Return the [X, Y] coordinate for the center point of the cell that contains the specified text.  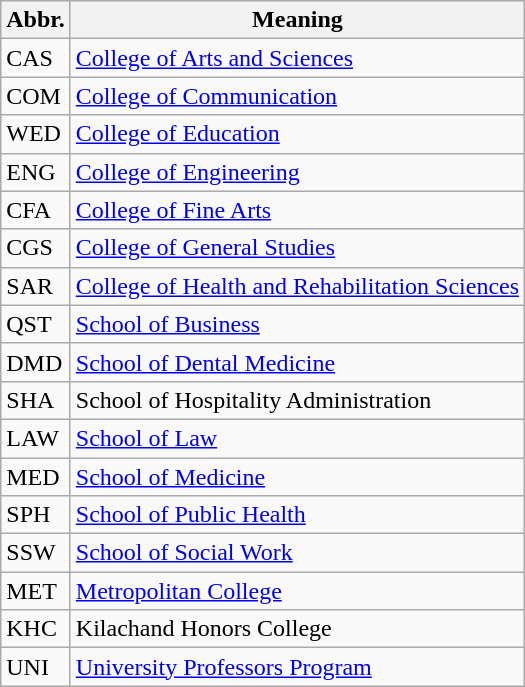
SPH [36, 515]
COM [36, 96]
College of Arts and Sciences [297, 58]
School of Dental Medicine [297, 362]
College of Communication [297, 96]
SHA [36, 400]
ENG [36, 172]
School of Public Health [297, 515]
Kilachand Honors College [297, 629]
WED [36, 134]
School of Social Work [297, 553]
School of Hospitality Administration [297, 400]
SAR [36, 286]
School of Business [297, 324]
University Professors Program [297, 667]
College of Health and Rehabilitation Sciences [297, 286]
UNI [36, 667]
MED [36, 477]
QST [36, 324]
DMD [36, 362]
CAS [36, 58]
College of Engineering [297, 172]
CFA [36, 210]
School of Law [297, 438]
Metropolitan College [297, 591]
LAW [36, 438]
College of Fine Arts [297, 210]
CGS [36, 248]
KHC [36, 629]
School of Medicine [297, 477]
College of Education [297, 134]
College of General Studies [297, 248]
Meaning [297, 20]
SSW [36, 553]
Abbr. [36, 20]
MET [36, 591]
